Identify which cell holds the provided text, then report its [x, y] central coordinate. 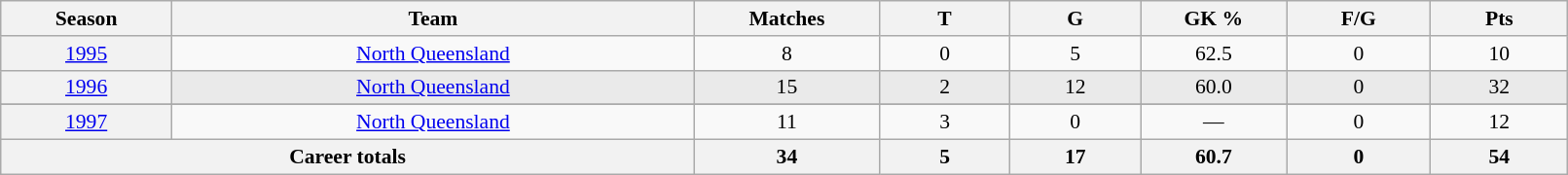
3 [944, 122]
60.0 [1214, 87]
Matches [786, 18]
GK % [1214, 18]
Team [432, 18]
T [944, 18]
1997 [87, 122]
G [1076, 18]
Season [87, 18]
60.7 [1214, 157]
34 [786, 157]
Pts [1499, 18]
F/G [1359, 18]
— [1214, 122]
17 [1076, 157]
32 [1499, 87]
1996 [87, 87]
15 [786, 87]
1995 [87, 53]
54 [1499, 157]
62.5 [1214, 53]
8 [786, 53]
Career totals [348, 157]
10 [1499, 53]
11 [786, 122]
2 [944, 87]
